Pinpoint the cell where the given text exists, returning its (X, Y) midpoint coordinate. 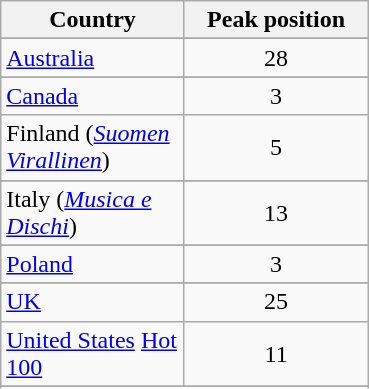
25 (276, 302)
11 (276, 354)
Peak position (276, 20)
13 (276, 212)
United States Hot 100 (93, 354)
Country (93, 20)
Poland (93, 264)
Australia (93, 58)
5 (276, 148)
UK (93, 302)
Finland (Suomen Virallinen) (93, 148)
Canada (93, 96)
28 (276, 58)
Italy (Musica e Dischi) (93, 212)
